Pinpoint the cell where the given text exists, returning its (X, Y) midpoint coordinate. 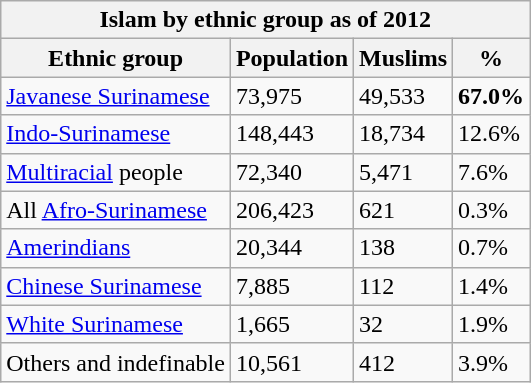
20,344 (292, 248)
7,885 (292, 286)
Population (292, 58)
% (492, 58)
112 (404, 286)
10,561 (292, 362)
0.3% (492, 210)
148,443 (292, 134)
Islam by ethnic group as of 2012 (266, 20)
Amerindians (116, 248)
32 (404, 324)
Javanese Surinamese (116, 96)
18,734 (404, 134)
49,533 (404, 96)
67.0% (492, 96)
Ethnic group (116, 58)
1,665 (292, 324)
Indo-Surinamese (116, 134)
Others and indefinable (116, 362)
White Surinamese (116, 324)
3.9% (492, 362)
412 (404, 362)
206,423 (292, 210)
Chinese Surinamese (116, 286)
7.6% (492, 172)
1.9% (492, 324)
Muslims (404, 58)
73,975 (292, 96)
1.4% (492, 286)
0.7% (492, 248)
12.6% (492, 134)
72,340 (292, 172)
621 (404, 210)
5,471 (404, 172)
138 (404, 248)
Multiracial people (116, 172)
All Afro-Surinamese (116, 210)
